Scan for the cell matching the given text and deliver its [X, Y] coordinate at center. 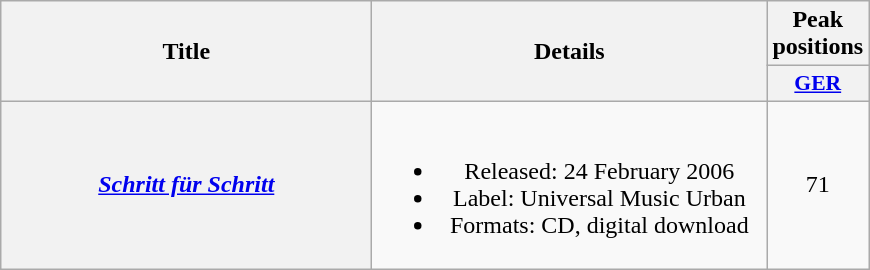
Peak positions [818, 34]
GER [818, 84]
Details [570, 52]
Released: 24 February 2006Label: Universal Music UrbanFormats: CD, digital download [570, 184]
Title [186, 52]
Schritt für Schritt [186, 184]
71 [818, 184]
